Output the [x, y] coordinate of the center of the cell containing the given text.  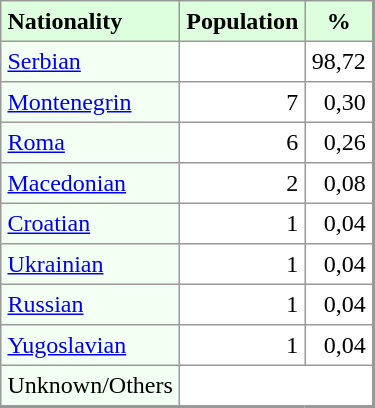
Macedonian [90, 183]
Population [243, 21]
98,72 [339, 61]
0,26 [339, 142]
Croatian [90, 223]
Montenegrin [90, 102]
0,30 [339, 102]
Ukrainian [90, 264]
0,08 [339, 183]
2 [243, 183]
Unknown/Others [90, 386]
Russian [90, 304]
6 [243, 142]
Serbian [90, 61]
Roma [90, 142]
7 [243, 102]
Yugoslavian [90, 345]
% [339, 21]
Nationality [90, 21]
